Pinpoint the cell where the given text exists, returning its [x, y] midpoint coordinate. 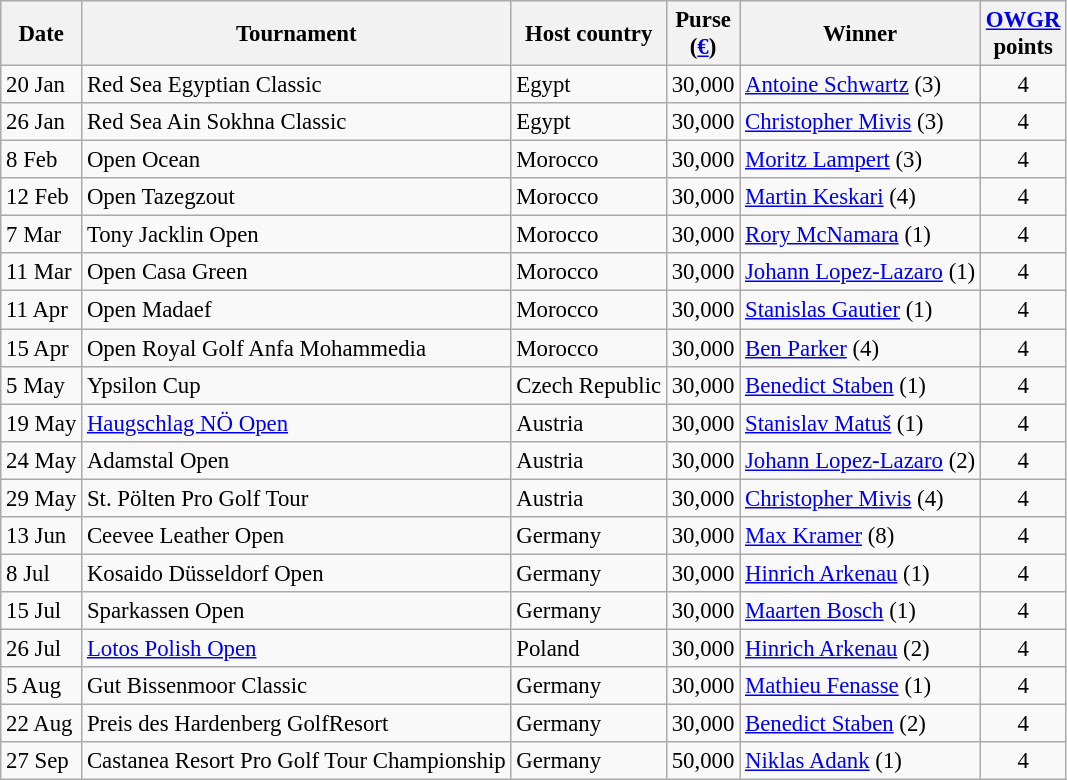
Poland [588, 648]
OWGRpoints [1024, 34]
Sparkassen Open [296, 611]
Gut Bissenmoor Classic [296, 686]
Lotos Polish Open [296, 648]
Open Ocean [296, 160]
Johann Lopez-Lazaro (1) [860, 273]
Red Sea Egyptian Classic [296, 85]
27 Sep [42, 761]
Niklas Adank (1) [860, 761]
Open Madaef [296, 310]
15 Jul [42, 611]
Ceevee Leather Open [296, 536]
Open Royal Golf Anfa Mohammedia [296, 348]
Ben Parker (4) [860, 348]
Christopher Mivis (3) [860, 122]
Rory McNamara (1) [860, 235]
Tournament [296, 34]
Stanislas Gautier (1) [860, 310]
5 Aug [42, 686]
Red Sea Ain Sokhna Classic [296, 122]
St. Pölten Pro Golf Tour [296, 498]
Castanea Resort Pro Golf Tour Championship [296, 761]
26 Jan [42, 122]
Hinrich Arkenau (2) [860, 648]
19 May [42, 423]
11 Mar [42, 273]
Open Tazegzout [296, 197]
26 Jul [42, 648]
Stanislav Matuš (1) [860, 423]
13 Jun [42, 536]
Max Kramer (8) [860, 536]
29 May [42, 498]
11 Apr [42, 310]
12 Feb [42, 197]
22 Aug [42, 724]
Open Casa Green [296, 273]
Kosaido Düsseldorf Open [296, 573]
Date [42, 34]
Mathieu Fenasse (1) [860, 686]
20 Jan [42, 85]
Purse(€) [702, 34]
8 Feb [42, 160]
15 Apr [42, 348]
Tony Jacklin Open [296, 235]
Johann Lopez-Lazaro (2) [860, 460]
Moritz Lampert (3) [860, 160]
50,000 [702, 761]
Ypsilon Cup [296, 385]
Czech Republic [588, 385]
7 Mar [42, 235]
Benedict Staben (2) [860, 724]
8 Jul [42, 573]
Hinrich Arkenau (1) [860, 573]
Preis des Hardenberg GolfResort [296, 724]
Benedict Staben (1) [860, 385]
Winner [860, 34]
24 May [42, 460]
Christopher Mivis (4) [860, 498]
Host country [588, 34]
Maarten Bosch (1) [860, 611]
Antoine Schwartz (3) [860, 85]
Adamstal Open [296, 460]
Haugschlag NÖ Open [296, 423]
Martin Keskari (4) [860, 197]
5 May [42, 385]
